Return the (X, Y) coordinate for the center point of the cell that contains the specified text.  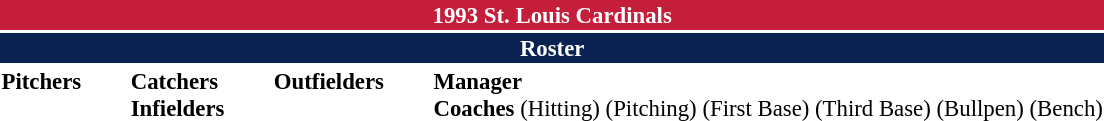
Roster (552, 48)
1993 St. Louis Cardinals (552, 15)
